Locate the cell with the specified text and output its [X, Y] center coordinate. 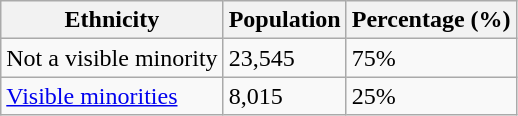
Percentage (%) [431, 20]
23,545 [284, 58]
Population [284, 20]
Visible minorities [112, 96]
Ethnicity [112, 20]
75% [431, 58]
8,015 [284, 96]
Not a visible minority [112, 58]
25% [431, 96]
